Extract the [x, y] coordinate from the center of the cell holding the provided text.  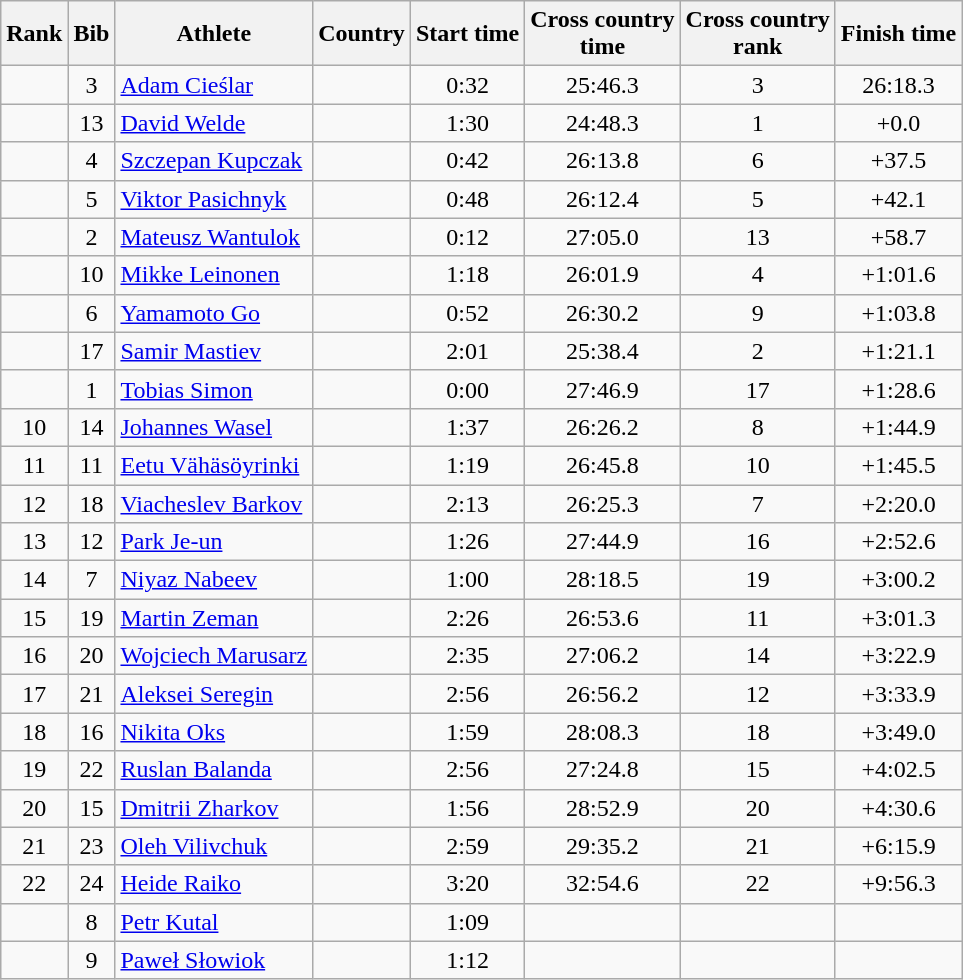
Oleh Vilivchuk [214, 846]
26:12.4 [602, 199]
+1:21.1 [898, 351]
0:42 [467, 161]
28:52.9 [602, 808]
Bib [92, 34]
1:00 [467, 580]
0:52 [467, 313]
32:54.6 [602, 884]
Tobias Simon [214, 389]
1:30 [467, 123]
0:00 [467, 389]
Martin Zeman [214, 618]
Park Je-un [214, 542]
David Welde [214, 123]
+3:00.2 [898, 580]
+6:15.9 [898, 846]
+1:45.5 [898, 465]
1:26 [467, 542]
1:56 [467, 808]
Nikita Oks [214, 732]
27:05.0 [602, 237]
+3:01.3 [898, 618]
2:59 [467, 846]
+2:20.0 [898, 503]
Ruslan Balanda [214, 770]
0:32 [467, 85]
Mikke Leinonen [214, 275]
3:20 [467, 884]
Johannes Wasel [214, 427]
+0.0 [898, 123]
+1:28.6 [898, 389]
+2:52.6 [898, 542]
27:06.2 [602, 656]
Finish time [898, 34]
Cross countrytime [602, 34]
+3:33.9 [898, 694]
+4:02.5 [898, 770]
Wojciech Marusarz [214, 656]
28:08.3 [602, 732]
24 [92, 884]
+1:44.9 [898, 427]
1:12 [467, 960]
Yamamoto Go [214, 313]
26:45.8 [602, 465]
23 [92, 846]
26:53.6 [602, 618]
2:26 [467, 618]
2:13 [467, 503]
1:59 [467, 732]
29:35.2 [602, 846]
+9:56.3 [898, 884]
0:48 [467, 199]
Country [362, 34]
26:56.2 [602, 694]
1:37 [467, 427]
Aleksei Seregin [214, 694]
+42.1 [898, 199]
Heide Raiko [214, 884]
26:26.2 [602, 427]
24:48.3 [602, 123]
Dmitrii Zharkov [214, 808]
25:38.4 [602, 351]
Szczepan Kupczak [214, 161]
26:25.3 [602, 503]
Viktor Pasichnyk [214, 199]
1:09 [467, 922]
+4:30.6 [898, 808]
2:35 [467, 656]
28:18.5 [602, 580]
1:18 [467, 275]
+1:03.8 [898, 313]
27:24.8 [602, 770]
26:30.2 [602, 313]
25:46.3 [602, 85]
26:01.9 [602, 275]
27:46.9 [602, 389]
Mateusz Wantulok [214, 237]
+58.7 [898, 237]
Athlete [214, 34]
1:19 [467, 465]
+1:01.6 [898, 275]
0:12 [467, 237]
Niyaz Nabeev [214, 580]
Adam Cieślar [214, 85]
Petr Kutal [214, 922]
27:44.9 [602, 542]
26:18.3 [898, 85]
Cross countryrank [758, 34]
+3:49.0 [898, 732]
26:13.8 [602, 161]
Viacheslev Barkov [214, 503]
Start time [467, 34]
2:01 [467, 351]
+37.5 [898, 161]
Rank [34, 34]
Samir Mastiev [214, 351]
+3:22.9 [898, 656]
Eetu Vähäsöyrinki [214, 465]
Paweł Słowiok [214, 960]
